Find where the given text appears and provide that cell's center as [x, y] coordinate. 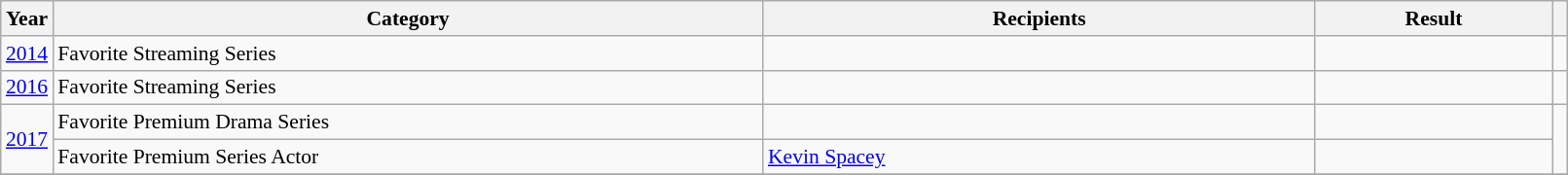
Recipients [1039, 18]
Favorite Premium Drama Series [408, 122]
Category [408, 18]
Result [1433, 18]
2017 [27, 140]
2016 [27, 87]
2014 [27, 53]
Favorite Premium Series Actor [408, 157]
Kevin Spacey [1039, 157]
Year [27, 18]
